Extract the [x, y] coordinate from the center of the cell holding the provided text.  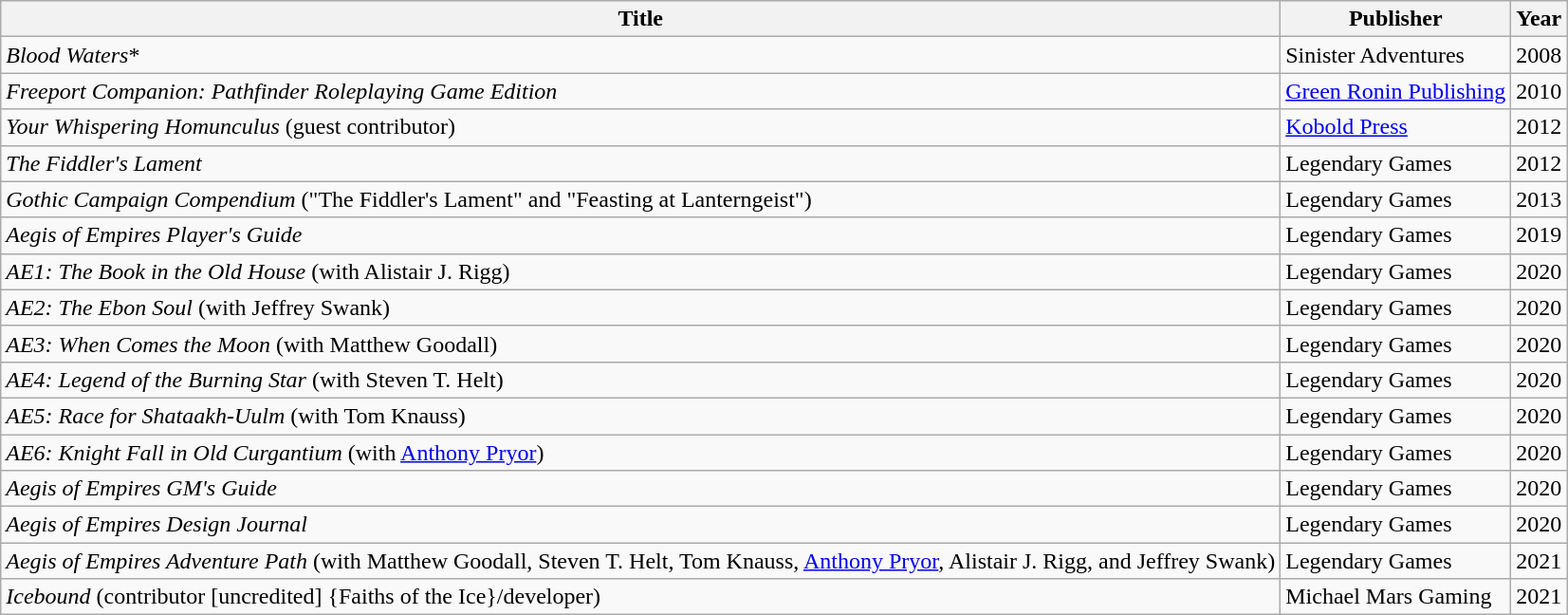
Michael Mars Gaming [1396, 597]
Aegis of Empires Design Journal [641, 525]
AE5: Race for Shataakh-Uulm (with Tom Knauss) [641, 416]
AE4: Legend of the Burning Star (with Steven T. Helt) [641, 380]
Freeport Companion: Pathfinder Roleplaying Game Edition [641, 91]
Sinister Adventures [1396, 55]
Publisher [1396, 19]
Gothic Campaign Compendium ("The Fiddler's Lament" and "Feasting at Lanterngeist") [641, 199]
2010 [1539, 91]
Year [1539, 19]
Aegis of Empires Adventure Path (with Matthew Goodall, Steven T. Helt, Tom Knauss, Anthony Pryor, Alistair J. Rigg, and Jeffrey Swank) [641, 561]
AE3: When Comes the Moon (with Matthew Goodall) [641, 344]
AE2: The Ebon Soul (with Jeffrey Swank) [641, 307]
Aegis of Empires GM's Guide [641, 489]
Green Ronin Publishing [1396, 91]
Kobold Press [1396, 127]
Blood Waters* [641, 55]
2008 [1539, 55]
Aegis of Empires Player's Guide [641, 235]
2013 [1539, 199]
Title [641, 19]
Your Whispering Homunculus (guest contributor) [641, 127]
The Fiddler's Lament [641, 163]
Icebound (contributor [uncredited] {Faiths of the Ice}/developer) [641, 597]
AE1: The Book in the Old House (with Alistair J. Rigg) [641, 271]
2019 [1539, 235]
AE6: Knight Fall in Old Curgantium (with Anthony Pryor) [641, 453]
